Scan for the cell matching the given text and deliver its [x, y] coordinate at center. 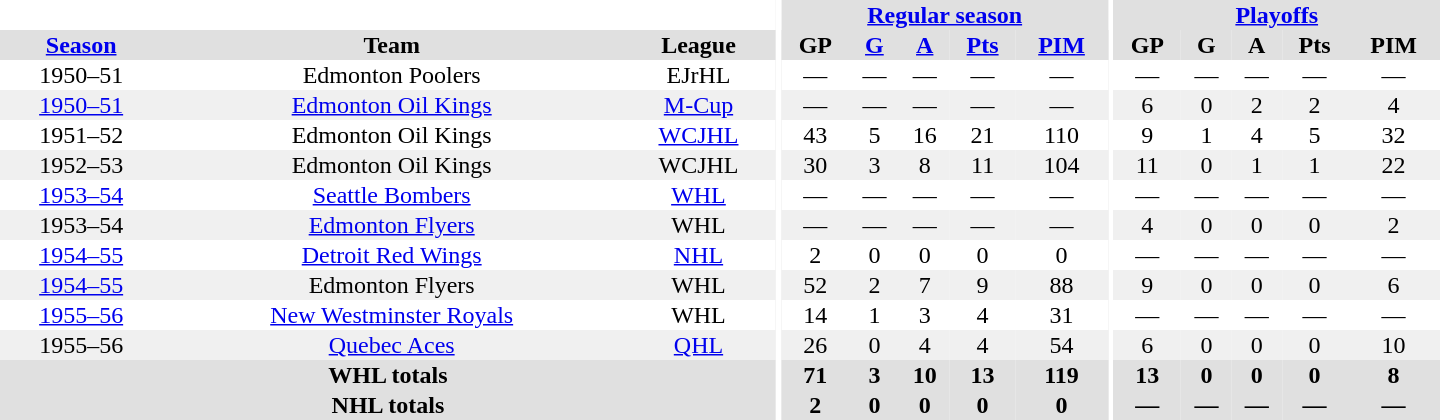
30 [815, 165]
26 [815, 345]
Regular season [944, 15]
52 [815, 285]
Seattle Bombers [392, 195]
Edmonton Poolers [392, 75]
M-Cup [698, 105]
21 [982, 135]
League [698, 45]
110 [1062, 135]
31 [1062, 315]
Quebec Aces [392, 345]
16 [925, 135]
7 [925, 285]
1952–53 [81, 165]
1951–52 [81, 135]
43 [815, 135]
WHL totals [388, 375]
EJrHL [698, 75]
NHL [698, 255]
Detroit Red Wings [392, 255]
Season [81, 45]
88 [1062, 285]
71 [815, 375]
QHL [698, 345]
Team [392, 45]
32 [1394, 135]
Playoffs [1276, 15]
NHL totals [388, 405]
119 [1062, 375]
104 [1062, 165]
New Westminster Royals [392, 315]
14 [815, 315]
22 [1394, 165]
54 [1062, 345]
